Find where the given text appears and provide that cell's center as [x, y] coordinate. 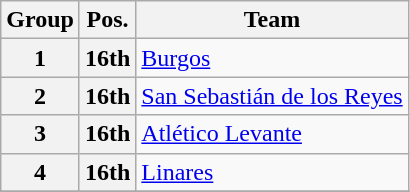
4 [40, 172]
Atlético Levante [272, 134]
Linares [272, 172]
Group [40, 20]
Team [272, 20]
1 [40, 58]
San Sebastián de los Reyes [272, 96]
Pos. [107, 20]
3 [40, 134]
Burgos [272, 58]
2 [40, 96]
